Search for the cell housing the specified text and yield its (X, Y) center coordinate. 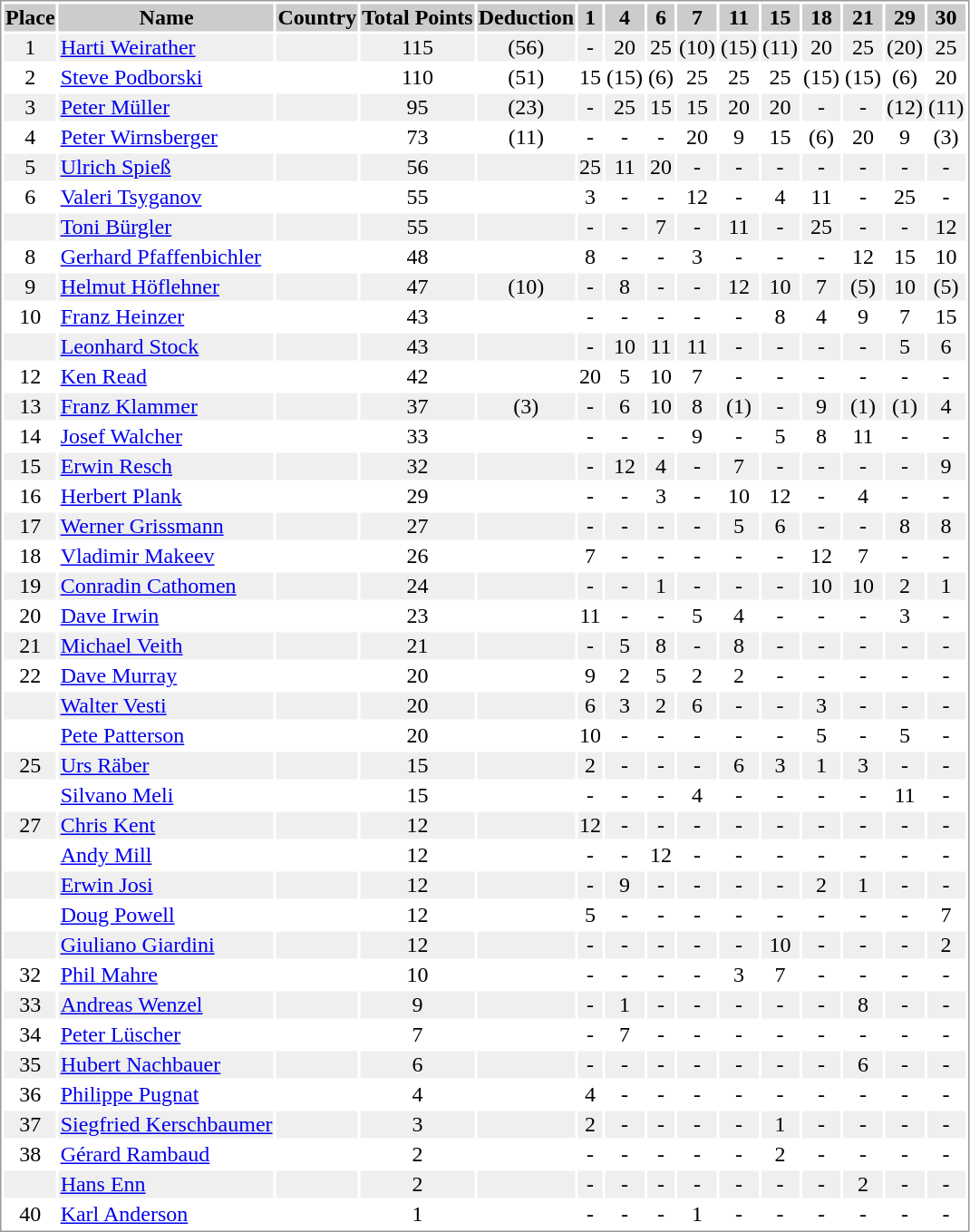
Andy Mill (167, 855)
Gerhard Pfaffenbichler (167, 257)
56 (417, 168)
(20) (905, 48)
19 (30, 587)
(23) (526, 108)
Peter Wirnsberger (167, 137)
Philippe Pugnat (167, 1094)
110 (417, 77)
23 (417, 616)
Ulrich Spieß (167, 168)
26 (417, 556)
Pete Patterson (167, 735)
30 (946, 17)
Phil Mahre (167, 975)
Ken Read (167, 376)
Josef Walcher (167, 436)
Dave Irwin (167, 616)
Erwin Josi (167, 886)
35 (30, 1065)
47 (417, 287)
13 (30, 407)
17 (30, 527)
Peter Müller (167, 108)
Gérard Rambaud (167, 1154)
Giuliano Giardini (167, 946)
16 (30, 496)
Hans Enn (167, 1185)
Karl Anderson (167, 1214)
Steve Podborski (167, 77)
Siegfried Kerschbaumer (167, 1125)
Andreas Wenzel (167, 1005)
24 (417, 587)
36 (30, 1094)
(56) (526, 48)
Peter Lüscher (167, 1034)
Helmut Höflehner (167, 287)
(12) (905, 108)
Dave Murray (167, 675)
Place (30, 17)
(51) (526, 77)
40 (30, 1214)
14 (30, 436)
Silvano Meli (167, 795)
Conradin Cathomen (167, 587)
42 (417, 376)
Franz Klammer (167, 407)
Herbert Plank (167, 496)
Hubert Nachbauer (167, 1065)
Walter Vesti (167, 706)
Franz Heinzer (167, 316)
Erwin Resch (167, 467)
38 (30, 1154)
Country (317, 17)
Toni Bürgler (167, 228)
Werner Grissmann (167, 527)
Michael Veith (167, 646)
73 (417, 137)
Valeri Tsyganov (167, 197)
Total Points (417, 17)
Harti Weirather (167, 48)
Chris Kent (167, 826)
Urs Räber (167, 766)
Name (167, 17)
95 (417, 108)
48 (417, 257)
Leonhard Stock (167, 347)
Doug Powell (167, 915)
34 (30, 1034)
115 (417, 48)
Deduction (526, 17)
Vladimir Makeev (167, 556)
22 (30, 675)
